For the text-containing cell, return its midpoint in [X, Y] coordinate format. 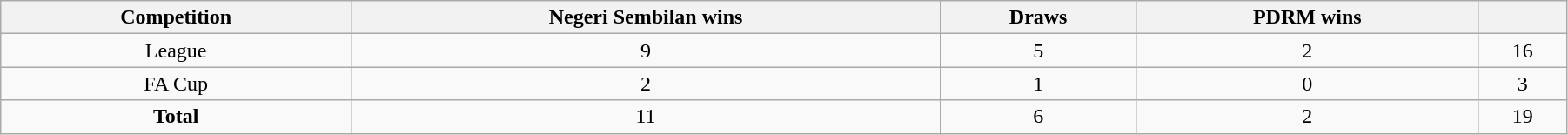
19 [1523, 117]
3 [1523, 84]
Draws [1039, 17]
1 [1039, 84]
9 [646, 51]
Competition [176, 17]
0 [1307, 84]
League [176, 51]
11 [646, 117]
PDRM wins [1307, 17]
Negeri Sembilan wins [646, 17]
5 [1039, 51]
Total [176, 117]
16 [1523, 51]
6 [1039, 117]
FA Cup [176, 84]
